Return the (x, y) coordinate for the center point of the cell that contains the specified text.  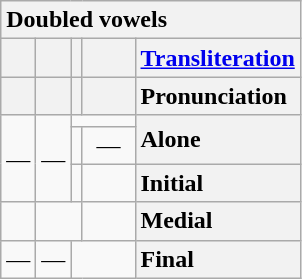
Initial (218, 183)
Doubled vowels (151, 20)
Pronunciation (218, 96)
Final (218, 259)
Transliteration (218, 58)
Medial (218, 221)
Alone (218, 140)
